Return (X, Y) of the center of cell containing provided text 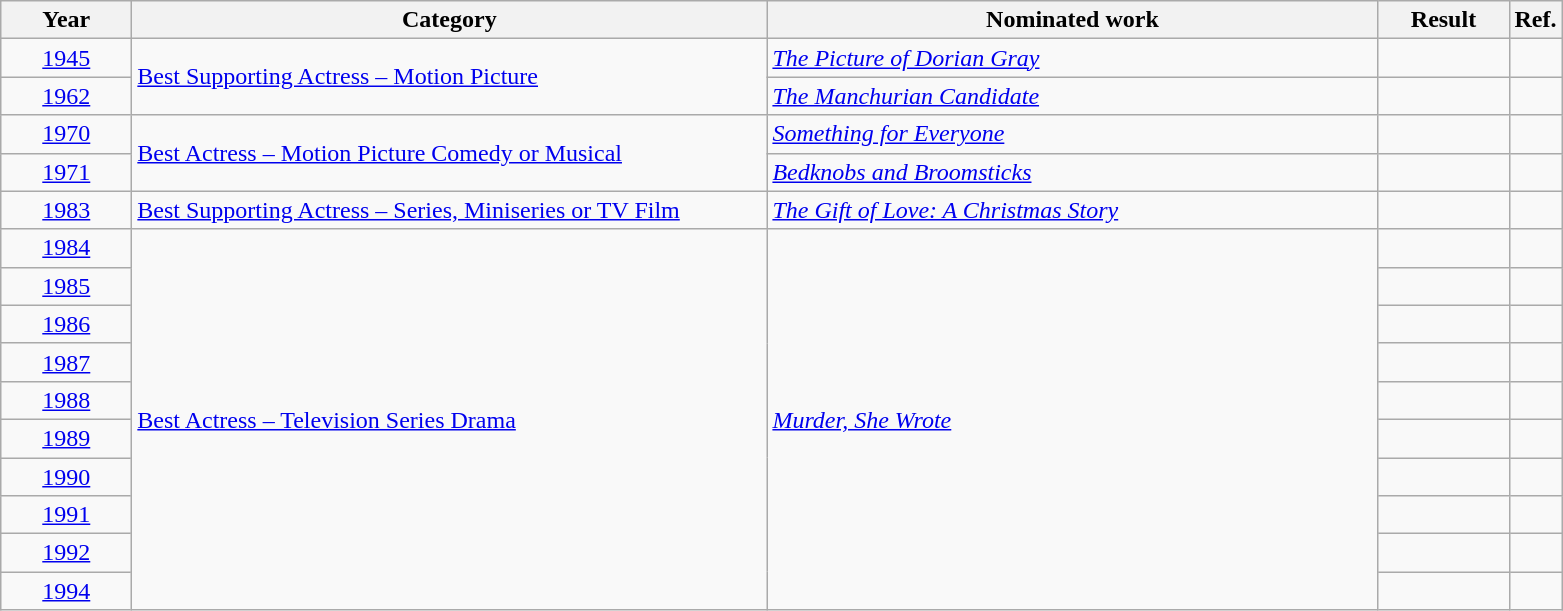
Ref. (1536, 20)
Category (450, 20)
1990 (66, 477)
1971 (66, 172)
The Gift of Love: A Christmas Story (1072, 210)
Best Actress – Motion Picture Comedy or Musical (450, 153)
The Manchurian Candidate (1072, 96)
Best Actress – Television Series Drama (450, 420)
The Picture of Dorian Gray (1072, 58)
1970 (66, 134)
Year (66, 20)
1989 (66, 438)
1992 (66, 553)
1994 (66, 591)
1986 (66, 324)
1988 (66, 400)
1962 (66, 96)
1983 (66, 210)
Best Supporting Actress – Motion Picture (450, 77)
Nominated work (1072, 20)
Something for Everyone (1072, 134)
1945 (66, 58)
1991 (66, 515)
1984 (66, 248)
Result (1444, 20)
1987 (66, 362)
Murder, She Wrote (1072, 420)
Bedknobs and Broomsticks (1072, 172)
Best Supporting Actress – Series, Miniseries or TV Film (450, 210)
1985 (66, 286)
